Capture the cell that displays the provided text and extract its (x, y) central coordinate. 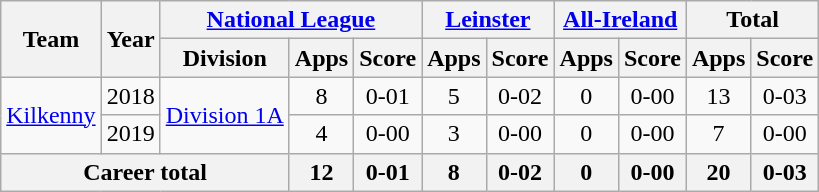
20 (718, 172)
5 (454, 96)
Career total (146, 172)
Division 1A (224, 115)
National League (290, 20)
12 (321, 172)
Total (752, 20)
Leinster (488, 20)
Year (130, 39)
Kilkenny (51, 115)
3 (454, 134)
Team (51, 39)
All-Ireland (620, 20)
2019 (130, 134)
2018 (130, 96)
13 (718, 96)
7 (718, 134)
4 (321, 134)
Division (224, 58)
